Capture the cell that displays the provided text and extract its [x, y] central coordinate. 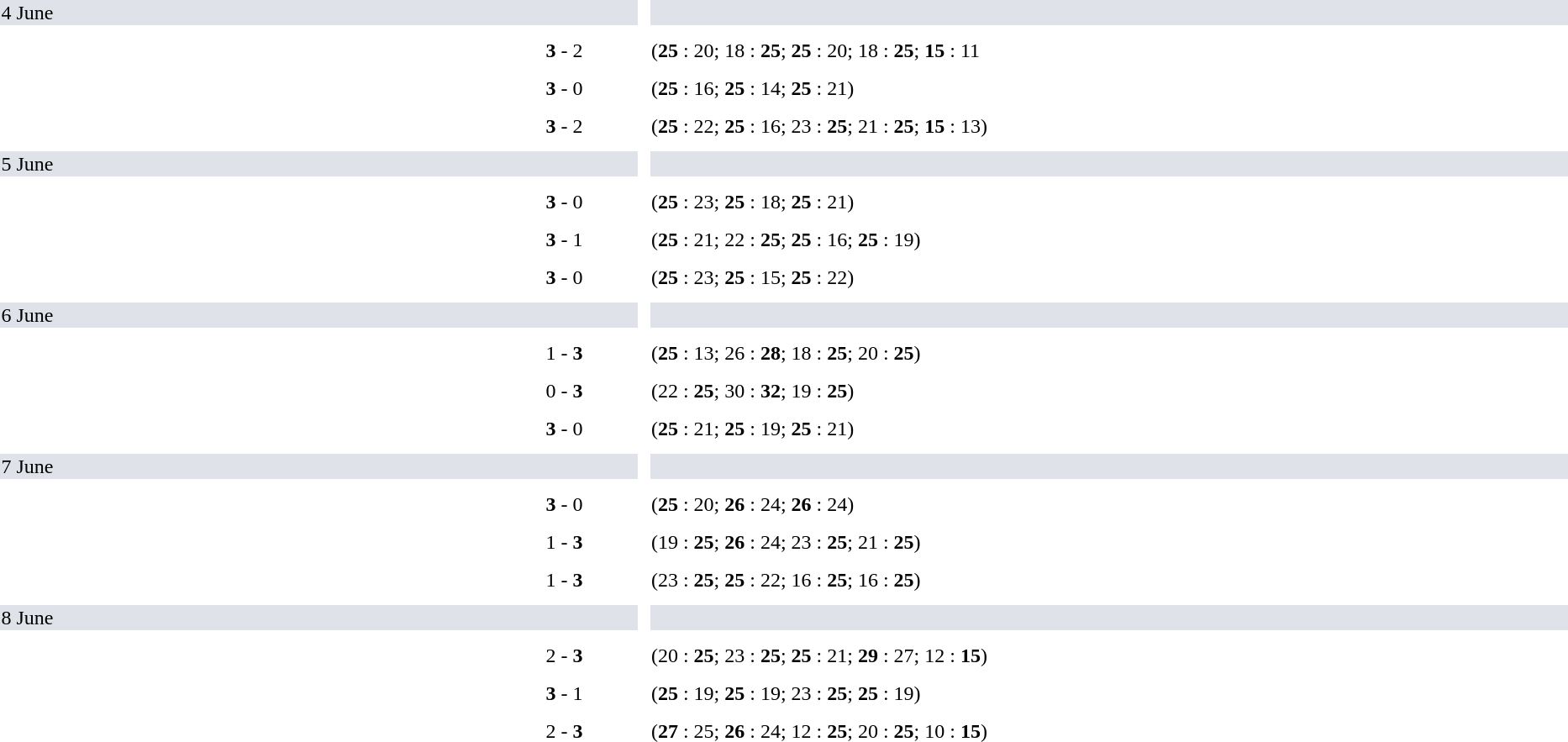
(25 : 23; 25 : 18; 25 : 21) [1109, 202]
(25 : 20; 18 : 25; 25 : 20; 18 : 25; 15 : 11 [1109, 50]
(19 : 25; 26 : 24; 23 : 25; 21 : 25) [1109, 542]
(25 : 20; 26 : 24; 26 : 24) [1109, 504]
(25 : 19; 25 : 19; 23 : 25; 25 : 19) [1109, 693]
0 - 3 [565, 391]
8 June [318, 618]
5 June [318, 164]
7 June [318, 466]
(25 : 22; 25 : 16; 23 : 25; 21 : 25; 15 : 13) [1109, 126]
(25 : 21; 22 : 25; 25 : 16; 25 : 19) [1109, 239]
6 June [318, 315]
2 - 3 [565, 655]
(25 : 16; 25 : 14; 25 : 21) [1109, 88]
(25 : 21; 25 : 19; 25 : 21) [1109, 429]
(25 : 23; 25 : 15; 25 : 22) [1109, 277]
(25 : 13; 26 : 28; 18 : 25; 20 : 25) [1109, 353]
(22 : 25; 30 : 32; 19 : 25) [1109, 391]
(20 : 25; 23 : 25; 25 : 21; 29 : 27; 12 : 15) [1109, 655]
4 June [318, 13]
(23 : 25; 25 : 22; 16 : 25; 16 : 25) [1109, 580]
